Determine the [x, y] coordinate at the center of the cell enclosing the given text.  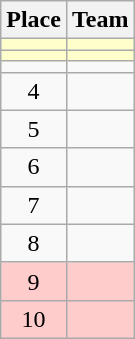
7 [34, 205]
Place [34, 20]
5 [34, 129]
9 [34, 281]
Team [100, 20]
10 [34, 319]
4 [34, 91]
6 [34, 167]
8 [34, 243]
